Capture the cell that displays the provided text and extract its [x, y] central coordinate. 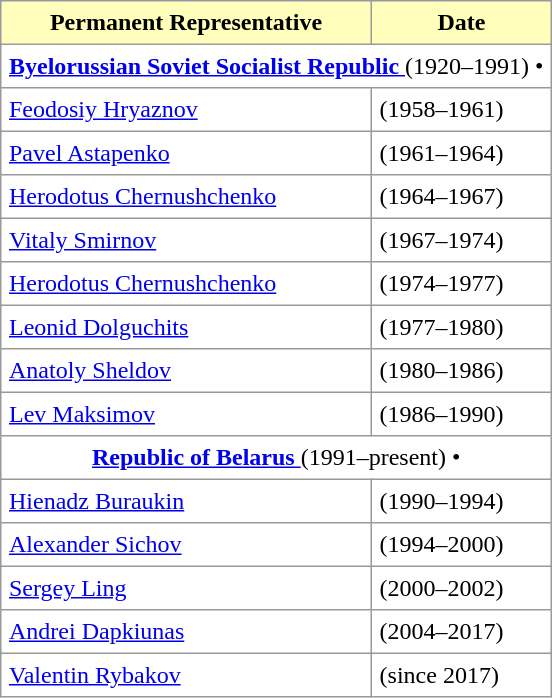
Hienadz Buraukin [186, 501]
Republic of Belarus (1991–present) • [276, 458]
Sergey Ling [186, 588]
Leonid Dolguchits [186, 327]
Pavel Astapenko [186, 153]
(2004–2017) [461, 632]
Date [461, 23]
(1961–1964) [461, 153]
Alexander Sichov [186, 545]
Feodosiy Hryaznov [186, 110]
Anatoly Sheldov [186, 371]
Lev Maksimov [186, 414]
(1958–1961) [461, 110]
(2000–2002) [461, 588]
(1964–1967) [461, 197]
Byelorussian Soviet Socialist Republic (1920–1991) • [276, 66]
(since 2017) [461, 675]
Vitaly Smirnov [186, 240]
(1980–1986) [461, 371]
Andrei Dapkiunas [186, 632]
(1967–1974) [461, 240]
Permanent Representative [186, 23]
(1986–1990) [461, 414]
(1977–1980) [461, 327]
(1990–1994) [461, 501]
(1994–2000) [461, 545]
(1974–1977) [461, 284]
Valentin Rybakov [186, 675]
